Identify which cell holds the provided text, then report its (x, y) central coordinate. 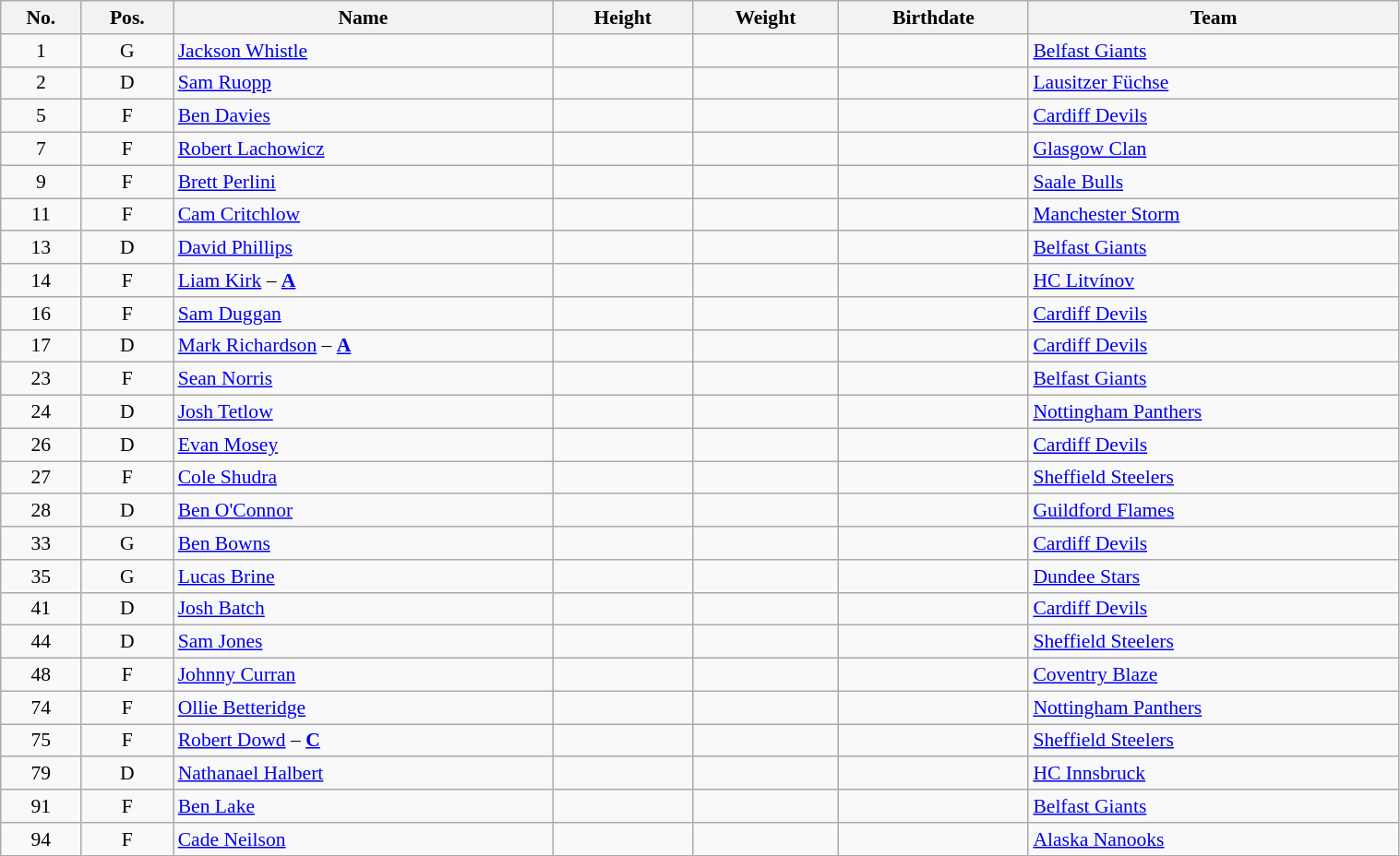
David Phillips (364, 248)
91 (41, 806)
Mark Richardson – A (364, 346)
13 (41, 248)
Ollie Betteridge (364, 707)
Sam Jones (364, 642)
26 (41, 445)
79 (41, 774)
74 (41, 707)
Johnny Curran (364, 675)
Sean Norris (364, 379)
11 (41, 215)
Guildford Flames (1214, 511)
Name (364, 18)
94 (41, 839)
23 (41, 379)
41 (41, 609)
HC Litvínov (1214, 280)
No. (41, 18)
28 (41, 511)
Lausitzer Füchse (1214, 83)
7 (41, 149)
HC Innsbruck (1214, 774)
Ben Davies (364, 116)
Dundee Stars (1214, 577)
Manchester Storm (1214, 215)
Cam Critchlow (364, 215)
14 (41, 280)
Robert Lachowicz (364, 149)
Cole Shudra (364, 478)
Alaska Nanooks (1214, 839)
Brett Perlini (364, 182)
Team (1214, 18)
Ben O'Connor (364, 511)
Sam Ruopp (364, 83)
Josh Batch (364, 609)
Cade Neilson (364, 839)
Liam Kirk – A (364, 280)
33 (41, 543)
Weight (765, 18)
9 (41, 182)
5 (41, 116)
Jackson Whistle (364, 51)
27 (41, 478)
Josh Tetlow (364, 412)
35 (41, 577)
Evan Mosey (364, 445)
Nathanael Halbert (364, 774)
Saale Bulls (1214, 182)
Coventry Blaze (1214, 675)
17 (41, 346)
Robert Dowd – C (364, 741)
48 (41, 675)
Height (622, 18)
Pos. (127, 18)
75 (41, 741)
Lucas Brine (364, 577)
16 (41, 314)
44 (41, 642)
Ben Lake (364, 806)
24 (41, 412)
Glasgow Clan (1214, 149)
Birthdate (934, 18)
1 (41, 51)
Ben Bowns (364, 543)
2 (41, 83)
Sam Duggan (364, 314)
